Search for the cell housing the specified text and yield its (X, Y) center coordinate. 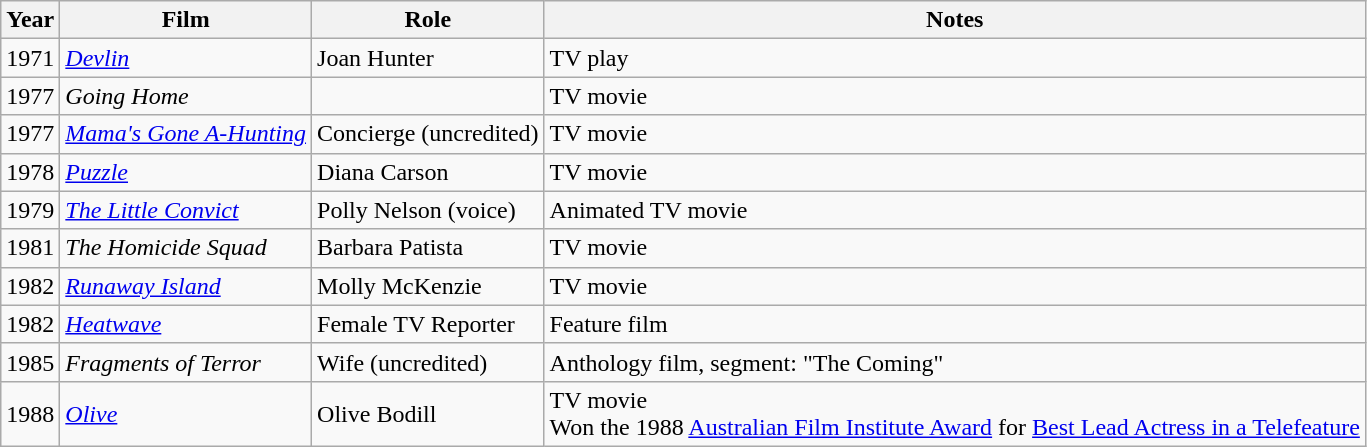
Puzzle (186, 172)
Diana Carson (428, 172)
TV play (954, 58)
Olive (186, 414)
Feature film (954, 324)
1988 (30, 414)
TV movieWon the 1988 Australian Film Institute Award for Best Lead Actress in a Telefeature (954, 414)
1978 (30, 172)
Runaway Island (186, 286)
Year (30, 20)
Molly McKenzie (428, 286)
Joan Hunter (428, 58)
Mama's Gone A-Hunting (186, 134)
Barbara Patista (428, 248)
Going Home (186, 96)
Devlin (186, 58)
1981 (30, 248)
1985 (30, 362)
The Homicide Squad (186, 248)
Role (428, 20)
1979 (30, 210)
Anthology film, segment: "The Coming" (954, 362)
Concierge (uncredited) (428, 134)
Film (186, 20)
Olive Bodill (428, 414)
Fragments of Terror (186, 362)
Animated TV movie (954, 210)
Wife (uncredited) (428, 362)
Notes (954, 20)
Polly Nelson (voice) (428, 210)
1971 (30, 58)
Female TV Reporter (428, 324)
Heatwave (186, 324)
The Little Convict (186, 210)
